Find where the given text appears and provide that cell's center as (x, y) coordinate. 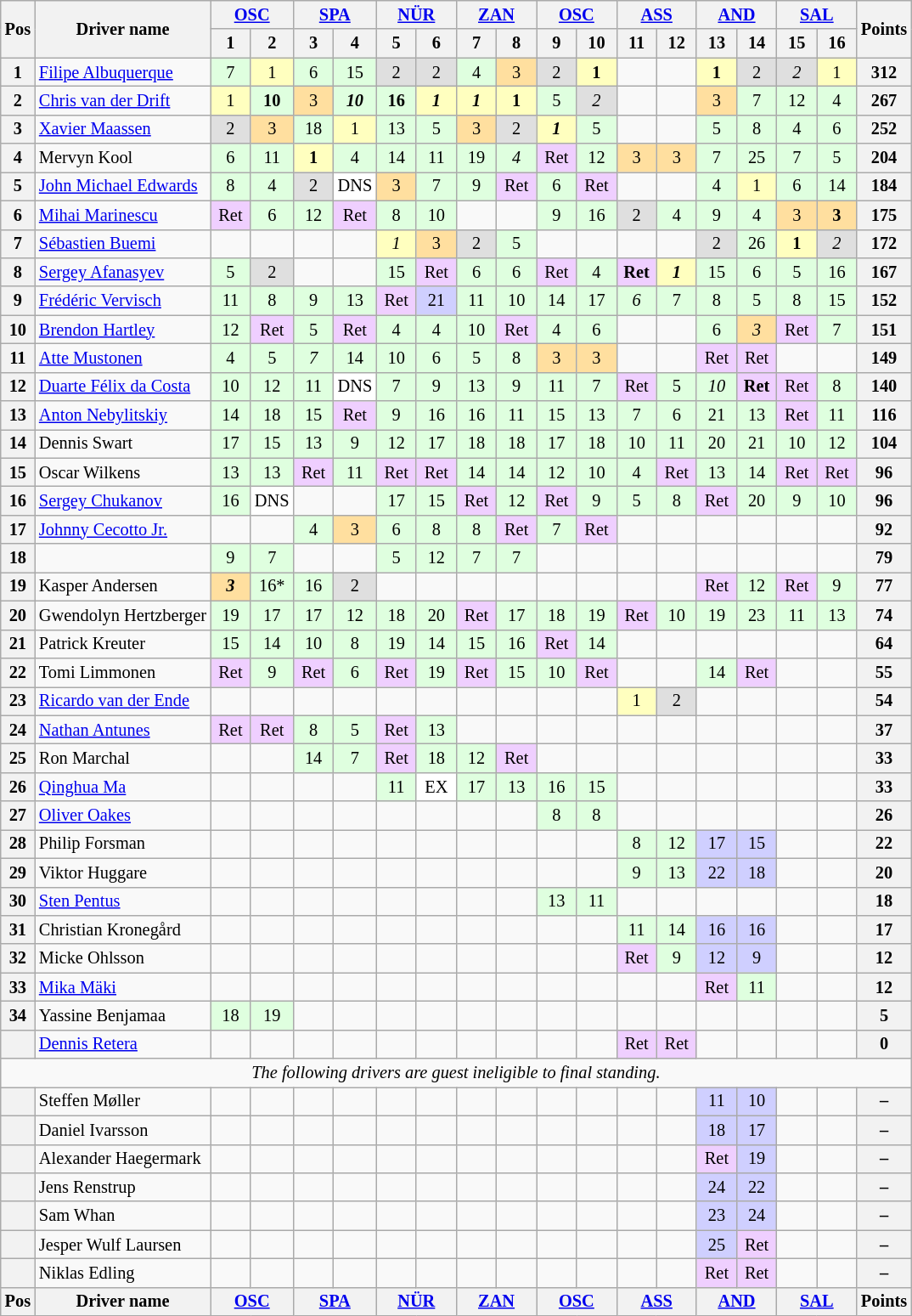
Viktor Huggare (122, 873)
28 (18, 844)
Qinghua Ma (122, 787)
EX (436, 787)
30 (18, 901)
Johnny Cecotto Jr. (122, 529)
Gwendolyn Hertzberger (122, 615)
Mervyn Kool (122, 158)
Niklas Edling (122, 1273)
267 (884, 100)
149 (884, 358)
16* (272, 586)
Dennis Swart (122, 443)
312 (884, 72)
Daniel Ivarsson (122, 1130)
Chris van der Drift (122, 100)
Christian Kronegård (122, 929)
Micke Ohlsson (122, 958)
Patrick Kreuter (122, 644)
Ron Marchal (122, 758)
Yassine Benjamaa (122, 1015)
54 (884, 701)
116 (884, 415)
252 (884, 129)
104 (884, 443)
31 (18, 929)
Jesper Wulf Laursen (122, 1245)
74 (884, 615)
175 (884, 215)
Steffen Møller (122, 1101)
29 (18, 873)
92 (884, 529)
184 (884, 186)
Tomi Limmonen (122, 672)
Sten Pentus (122, 901)
Jens Renstrup (122, 1187)
55 (884, 672)
32 (18, 958)
64 (884, 644)
Mihai Marinescu (122, 215)
The following drivers are guest ineligible to final standing. (456, 1073)
Duarte Félix da Costa (122, 387)
Frédéric Vervisch (122, 301)
Sébastien Buemi (122, 244)
Oscar Wilkens (122, 472)
Alexander Haegermark (122, 1159)
Atte Mustonen (122, 358)
140 (884, 387)
79 (884, 558)
Brendon Hartley (122, 330)
151 (884, 330)
Oliver Oakes (122, 816)
Sam Whan (122, 1216)
Dennis Retera (122, 1044)
34 (18, 1015)
167 (884, 272)
Philip Forsman (122, 844)
Sergey Chukanov (122, 500)
Mika Mäki (122, 987)
0 (884, 1044)
37 (884, 730)
Xavier Maassen (122, 129)
77 (884, 586)
John Michael Edwards (122, 186)
Anton Nebylitskiy (122, 415)
204 (884, 158)
172 (884, 244)
Filipe Albuquerque (122, 72)
Nathan Antunes (122, 730)
152 (884, 301)
Ricardo van der Ende (122, 701)
Kasper Andersen (122, 586)
Sergey Afanasyev (122, 272)
27 (18, 816)
